Determine the [x, y] coordinate at the center of the cell enclosing the given text.  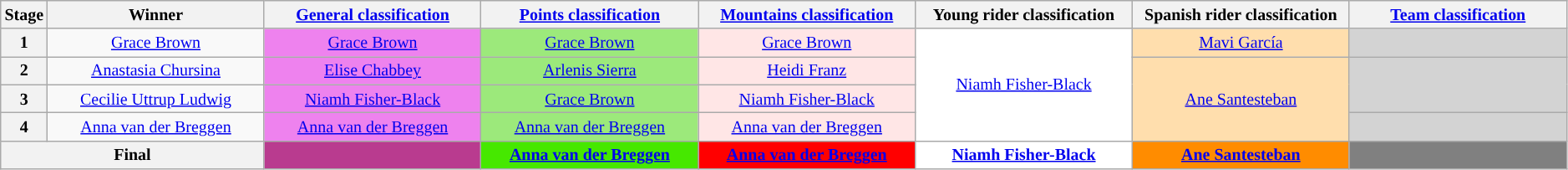
3 [24, 99]
Mountains classification [807, 15]
Cecilie Uttrup Ludwig [155, 99]
Points classification [590, 15]
Heidi Franz [807, 70]
1 [24, 44]
Stage [24, 15]
Spanish rider classification [1241, 15]
Final [132, 154]
Young rider classification [1024, 15]
Winner [155, 15]
Team classification [1458, 15]
Mavi García [1241, 44]
Arlenis Sierra [590, 70]
4 [24, 127]
General classification [373, 15]
Elise Chabbey [373, 70]
Anastasia Chursina [155, 70]
2 [24, 70]
